Locate the cell with the specified text and output its [X, Y] center coordinate. 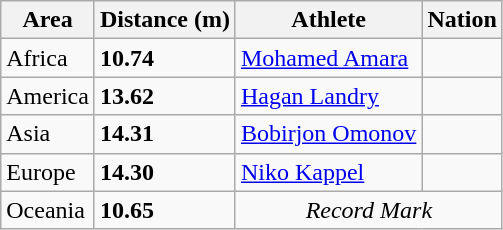
Europe [48, 172]
Hagan Landry [328, 96]
Nation [462, 20]
10.65 [164, 210]
Asia [48, 134]
13.62 [164, 96]
Mohamed Amara [328, 58]
Niko Kappel [328, 172]
America [48, 96]
Oceania [48, 210]
Record Mark [368, 210]
Area [48, 20]
10.74 [164, 58]
Africa [48, 58]
14.31 [164, 134]
Bobirjon Omonov [328, 134]
Athlete [328, 20]
Distance (m) [164, 20]
14.30 [164, 172]
